Capture the cell that displays the provided text and extract its (X, Y) central coordinate. 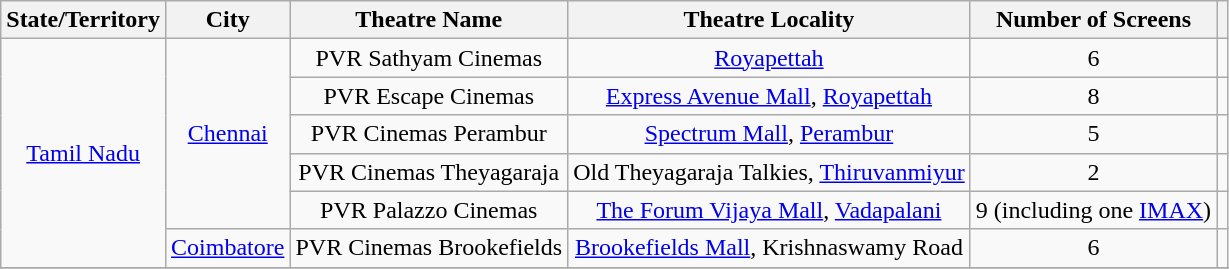
Number of Screens (1093, 20)
PVR Cinemas Theyagaraja (429, 172)
PVR Cinemas Perambur (429, 134)
5 (1093, 134)
PVR Sathyam Cinemas (429, 58)
Tamil Nadu (84, 153)
Coimbatore (228, 248)
Express Avenue Mall, Royapettah (770, 96)
9 (including one IMAX) (1093, 210)
Theatre Name (429, 20)
Spectrum Mall, Perambur (770, 134)
Brookefields Mall, Krishnaswamy Road (770, 248)
State/Territory (84, 20)
PVR Escape Cinemas (429, 96)
8 (1093, 96)
Theatre Locality (770, 20)
The Forum Vijaya Mall, Vadapalani (770, 210)
Old Theyagaraja Talkies, Thiruvanmiyur (770, 172)
PVR Cinemas Brookefields (429, 248)
Royapettah (770, 58)
PVR Palazzo Cinemas (429, 210)
Chennai (228, 134)
City (228, 20)
2 (1093, 172)
